Capture the cell that displays the provided text and extract its [x, y] central coordinate. 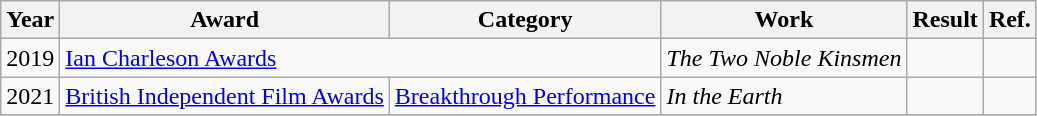
British Independent Film Awards [225, 96]
Year [30, 20]
Award [225, 20]
Result [945, 20]
The Two Noble Kinsmen [784, 58]
Work [784, 20]
Ref. [1010, 20]
2021 [30, 96]
In the Earth [784, 96]
2019 [30, 58]
Breakthrough Performance [525, 96]
Ian Charleson Awards [360, 58]
Category [525, 20]
